Pinpoint the cell where the given text exists, returning its [X, Y] midpoint coordinate. 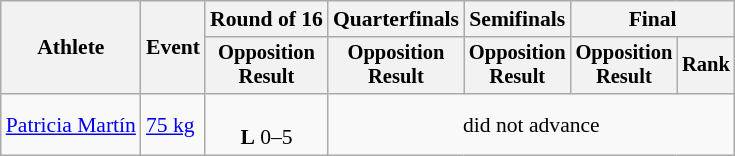
Rank [706, 66]
Final [653, 19]
L 0–5 [266, 124]
Semifinals [518, 19]
75 kg [173, 124]
did not advance [532, 124]
Round of 16 [266, 19]
Event [173, 48]
Athlete [71, 48]
Patricia Martín [71, 124]
Quarterfinals [396, 19]
